Detect which cell encompasses the target text, then output its (X, Y) center coordinate. 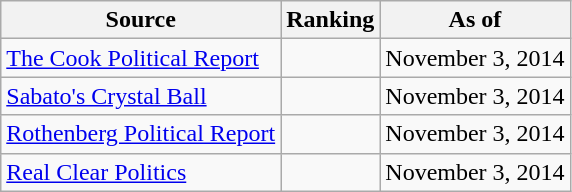
Real Clear Politics (141, 172)
Sabato's Crystal Ball (141, 96)
Rothenberg Political Report (141, 134)
Ranking (330, 20)
As of (475, 20)
The Cook Political Report (141, 58)
Source (141, 20)
